For the text-containing cell, return its midpoint in [X, Y] coordinate format. 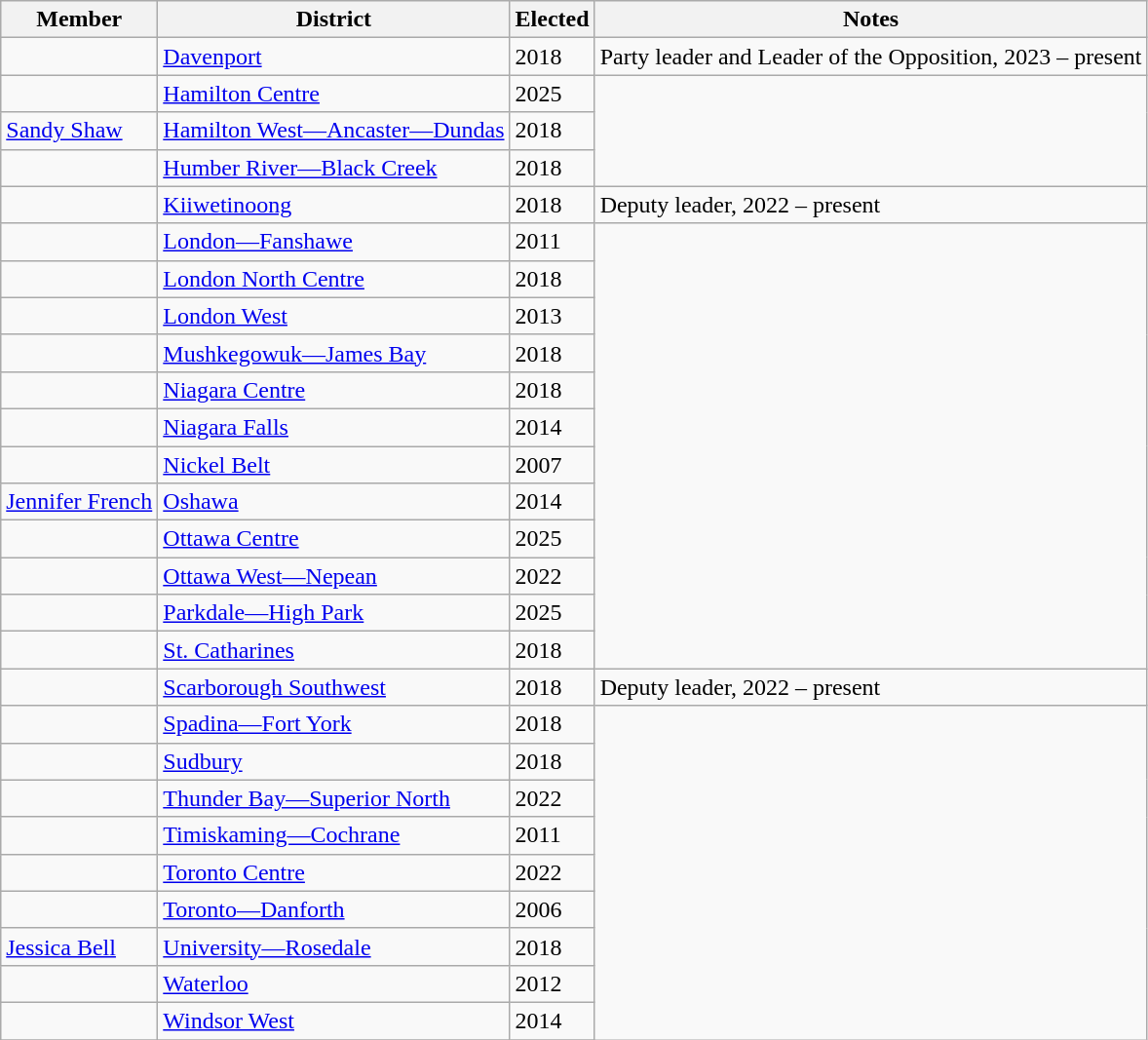
2006 [552, 909]
London West [333, 316]
2013 [552, 316]
Niagara Falls [333, 427]
Thunder Bay—Superior North [333, 798]
District [333, 19]
2012 [552, 983]
Windsor West [333, 1021]
2007 [552, 465]
Ottawa Centre [333, 539]
Mushkegowuk—James Bay [333, 353]
Niagara Centre [333, 390]
Ottawa West—Nepean [333, 576]
Sudbury [333, 761]
Nickel Belt [333, 465]
London North Centre [333, 279]
Jennifer French [80, 502]
Elected [552, 19]
Party leader and Leader of the Opposition, 2023 – present [871, 57]
University—Rosedale [333, 946]
Sandy Shaw [80, 131]
Notes [871, 19]
Timiskaming—Cochrane [333, 835]
Kiiwetinoong [333, 205]
Toronto—Danforth [333, 909]
Davenport [333, 57]
St. Catharines [333, 650]
Oshawa [333, 502]
Toronto Centre [333, 872]
Member [80, 19]
Jessica Bell [80, 946]
Hamilton West—Ancaster—Dundas [333, 131]
Humber River—Black Creek [333, 168]
Parkdale—High Park [333, 613]
Hamilton Centre [333, 94]
Scarborough Southwest [333, 687]
London—Fanshawe [333, 242]
Spadina—Fort York [333, 724]
Waterloo [333, 983]
